Scan for the cell matching the given text and deliver its (x, y) coordinate at center. 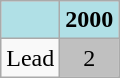
2 (90, 58)
Lead (30, 58)
2000 (90, 20)
